Locate the cell with the specified text and output its (x, y) center coordinate. 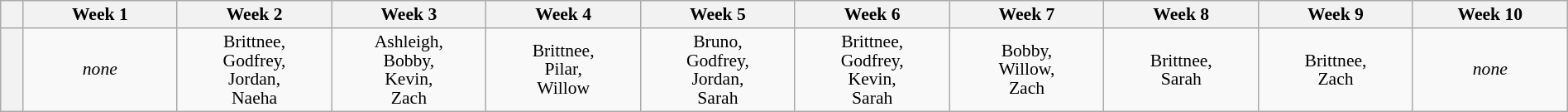
Brittnee, Zach (1336, 70)
Bruno,Godfrey,Jordan,Sarah (718, 70)
Week 10 (1490, 15)
Bobby,Willow,Zach (1027, 70)
Brittnee, Godfrey, Jordan, Naeha (255, 70)
Week 1 (99, 15)
Week 5 (718, 15)
Ashleigh,Bobby,Kevin,Zach (409, 70)
Week 8 (1181, 15)
Brittnee, Godfrey,Kevin,Sarah (872, 70)
Week 4 (564, 15)
Week 6 (872, 15)
Week 7 (1027, 15)
Brittnee,Pilar,Willow (564, 70)
Week 9 (1336, 15)
Brittnee, Sarah (1181, 70)
Week 2 (255, 15)
Week 3 (409, 15)
